Return the (X, Y) coordinate for the center point of the cell that contains the specified text.  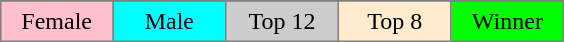
Male (170, 21)
Winner (508, 21)
Female (56, 21)
Top 12 (282, 21)
Top 8 (394, 21)
